Provide the [X, Y] coordinate of the cell's center where the given text is located.  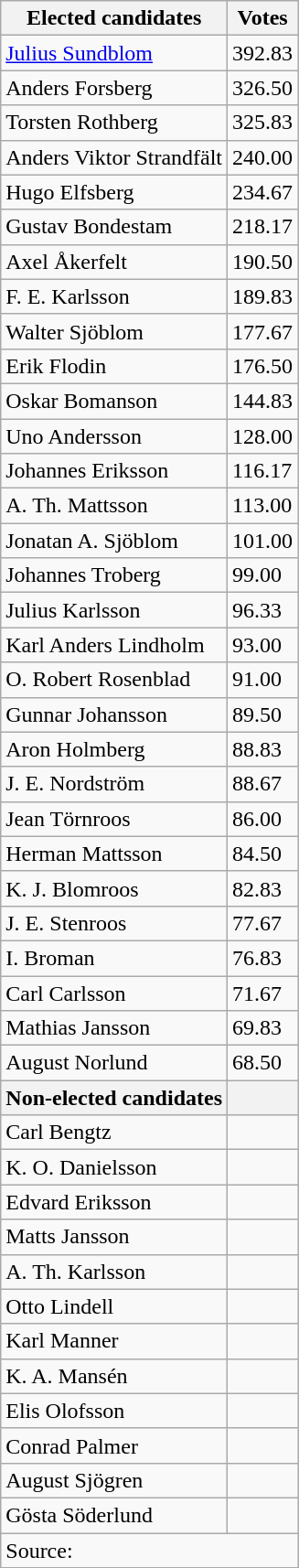
392.83 [263, 53]
Karl Manner [114, 1341]
234.67 [263, 192]
68.50 [263, 1063]
86.00 [263, 819]
88.67 [263, 784]
J. E. Stenroos [114, 923]
128.00 [263, 436]
Karl Anders Lindholm [114, 645]
116.17 [263, 471]
Gustav Bondestam [114, 227]
A. Th. Mattsson [114, 506]
Johannes Eriksson [114, 471]
189.83 [263, 296]
Carl Carlsson [114, 993]
Gunnar Johansson [114, 714]
Hugo Elfsberg [114, 192]
Gösta Söderlund [114, 1515]
99.00 [263, 575]
Matts Jansson [114, 1237]
177.67 [263, 331]
K. A. Mansén [114, 1376]
Votes [263, 18]
Julius Sundblom [114, 53]
Anders Viktor Strandfält [114, 157]
325.83 [263, 123]
Source: [150, 1551]
Oskar Bomanson [114, 401]
113.00 [263, 506]
F. E. Karlsson [114, 296]
Torsten Rothberg [114, 123]
A. Th. Karlsson [114, 1272]
Mathias Jansson [114, 1028]
J. E. Nordström [114, 784]
Axel Åkerfelt [114, 262]
August Sjögren [114, 1480]
93.00 [263, 645]
I. Broman [114, 958]
Edvard Eriksson [114, 1202]
69.83 [263, 1028]
Julius Karlsson [114, 610]
91.00 [263, 680]
Johannes Troberg [114, 575]
Uno Andersson [114, 436]
326.50 [263, 88]
Elected candidates [114, 18]
101.00 [263, 541]
96.33 [263, 610]
Herman Mattsson [114, 854]
Walter Sjöblom [114, 331]
88.83 [263, 749]
240.00 [263, 157]
218.17 [263, 227]
Elis Olofsson [114, 1411]
190.50 [263, 262]
76.83 [263, 958]
O. Robert Rosenblad [114, 680]
77.67 [263, 923]
82.83 [263, 888]
Conrad Palmer [114, 1445]
Jean Törnroos [114, 819]
Non-elected candidates [114, 1098]
K. J. Blomroos [114, 888]
144.83 [263, 401]
Carl Bengtz [114, 1133]
84.50 [263, 854]
Otto Lindell [114, 1306]
K. O. Danielsson [114, 1167]
Erik Flodin [114, 366]
August Norlund [114, 1063]
176.50 [263, 366]
Anders Forsberg [114, 88]
Jonatan A. Sjöblom [114, 541]
71.67 [263, 993]
89.50 [263, 714]
Aron Holmberg [114, 749]
